For the text-containing cell, return its midpoint in (x, y) coordinate format. 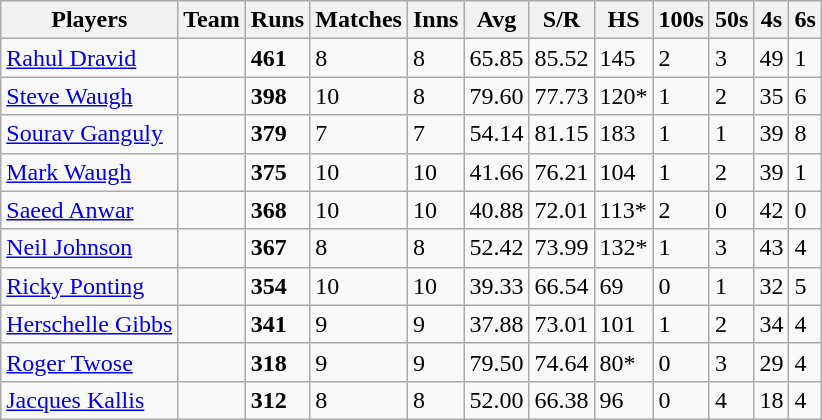
375 (277, 172)
368 (277, 210)
66.54 (562, 286)
52.00 (496, 400)
18 (772, 400)
96 (624, 400)
Matches (359, 20)
Mark Waugh (90, 172)
Steve Waugh (90, 96)
Jacques Kallis (90, 400)
66.38 (562, 400)
41.66 (496, 172)
312 (277, 400)
50s (731, 20)
104 (624, 172)
Avg (496, 20)
37.88 (496, 324)
341 (277, 324)
79.50 (496, 362)
72.01 (562, 210)
29 (772, 362)
43 (772, 248)
Saeed Anwar (90, 210)
145 (624, 58)
183 (624, 134)
132* (624, 248)
81.15 (562, 134)
76.21 (562, 172)
49 (772, 58)
6s (805, 20)
39.33 (496, 286)
Neil Johnson (90, 248)
Herschelle Gibbs (90, 324)
S/R (562, 20)
85.52 (562, 58)
79.60 (496, 96)
77.73 (562, 96)
461 (277, 58)
Inns (435, 20)
398 (277, 96)
100s (681, 20)
69 (624, 286)
367 (277, 248)
52.42 (496, 248)
80* (624, 362)
379 (277, 134)
Team (212, 20)
73.01 (562, 324)
318 (277, 362)
34 (772, 324)
Ricky Ponting (90, 286)
Players (90, 20)
35 (772, 96)
74.64 (562, 362)
Runs (277, 20)
32 (772, 286)
54.14 (496, 134)
5 (805, 286)
Roger Twose (90, 362)
HS (624, 20)
42 (772, 210)
354 (277, 286)
4s (772, 20)
120* (624, 96)
Sourav Ganguly (90, 134)
101 (624, 324)
Rahul Dravid (90, 58)
6 (805, 96)
40.88 (496, 210)
65.85 (496, 58)
73.99 (562, 248)
113* (624, 210)
